Provide the (x, y) coordinate of the cell's center where the given text is located.  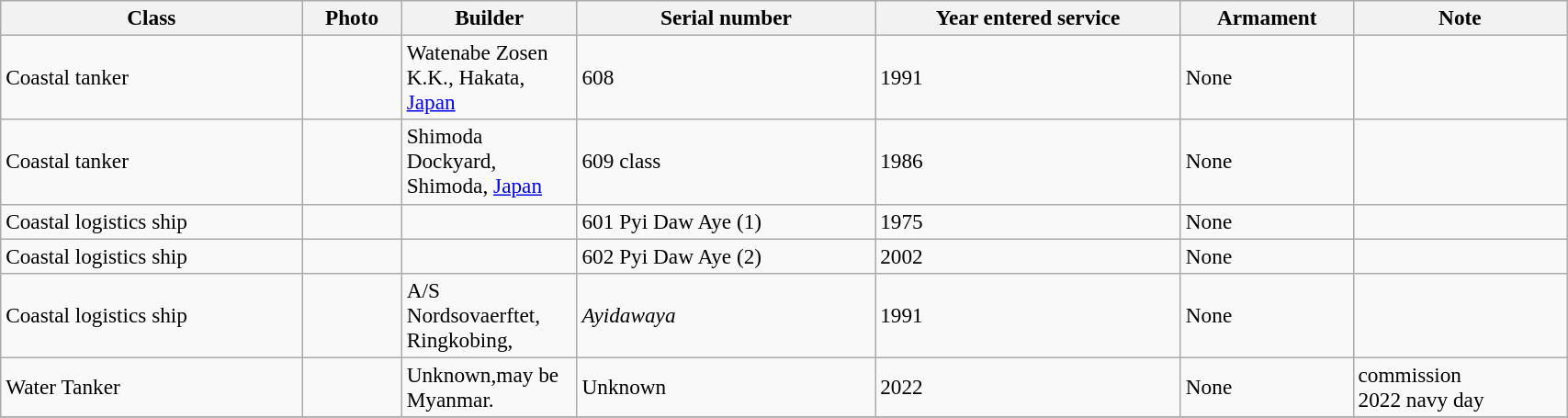
Serial number (726, 17)
1986 (1029, 162)
609 class (726, 162)
Armament (1267, 17)
A/S Nordsovaerftet, Ringkobing, (489, 315)
Watenabe Zosen K.K., Hakata, Japan (489, 77)
601 Pyi Daw Aye (1) (726, 221)
Year entered service (1029, 17)
602 Pyi Daw Aye (2) (726, 255)
Water Tanker (152, 388)
Class (152, 17)
2022 (1029, 388)
608 (726, 77)
Unknown (726, 388)
Note (1461, 17)
Photo (352, 17)
Builder (489, 17)
commission2022 navy day (1461, 388)
Shimoda Dockyard, Shimoda, Japan (489, 162)
2002 (1029, 255)
1975 (1029, 221)
Unknown,may be Myanmar. (489, 388)
Ayidawaya (726, 315)
